Return [x, y] of the center of cell containing provided text 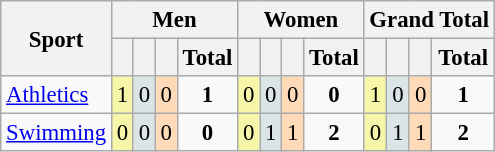
Sport [56, 38]
Athletics [56, 95]
Women [301, 20]
Grand Total [429, 20]
Men [174, 20]
Swimming [56, 133]
